For the text-containing cell, return its midpoint in (x, y) coordinate format. 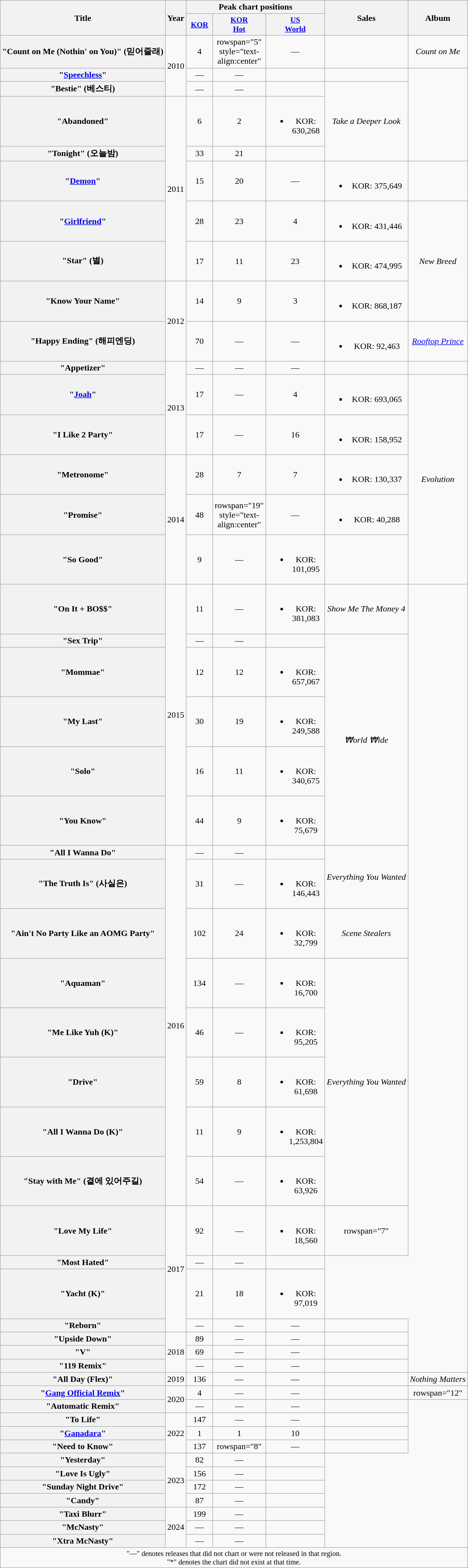
rowspan="12" (438, 1392)
Year (176, 18)
KOR: 431,446 (366, 221)
6 (200, 121)
"So Good" (83, 559)
8 (239, 1082)
"Promise" (83, 515)
"Metronome" (83, 475)
24 (239, 933)
147 (200, 1419)
"Solo" (83, 771)
199 (200, 1514)
Evolution (438, 479)
KOR: 630,268 (295, 121)
2019 (176, 1379)
KOR: 657,067 (295, 672)
rowspan="7" (366, 1231)
2015 (176, 715)
"119 Remix" (83, 1366)
"Mommae" (83, 672)
92 (200, 1231)
"All Day (Flex)" (83, 1379)
KOR: 130,337 (366, 475)
"V" (83, 1352)
31 (200, 884)
"Count on Me (Nothin' on You)" (믿어줄래) (83, 52)
3 (295, 301)
"You Know" (83, 821)
KOR: 63,926 (295, 1181)
"My Last" (83, 722)
rowspan="5" style="text-align:center" (239, 52)
KOR: 40,288 (366, 515)
"Know Your Name" (83, 301)
"Speechless" (83, 75)
48 (200, 515)
"Joah" (83, 395)
"Star" (별) (83, 261)
Nothing Matters (438, 1379)
"Demon" (83, 181)
"Need to Know" (83, 1447)
15 (200, 181)
KOR: 32,799 (295, 933)
KORHot (239, 25)
KOR: 693,065 (366, 395)
"Girlfriend" (83, 221)
"Sunday Night Drive" (83, 1487)
KOR (200, 25)
"Tonight" (오늘밤) (83, 154)
54 (200, 1181)
Title (83, 18)
KOR: 61,698 (295, 1082)
"Candy" (83, 1500)
44 (200, 821)
rowspan="19" style="text-align:center" (239, 515)
"Bestie" (베스티) (83, 89)
KOR: 16,700 (295, 983)
2024 (176, 1527)
"Love My Life" (83, 1231)
59 (200, 1082)
14 (200, 301)
70 (200, 341)
"Automatic Remix" (83, 1406)
KOR: 340,675 (295, 771)
2023 (176, 1480)
"Taxi Blurr" (83, 1514)
rowspan="8" (239, 1447)
"To Life" (83, 1419)
137 (200, 1447)
2017 (176, 1269)
KOR: 375,649 (366, 181)
KOR: 18,560 (295, 1231)
"Reborn" (83, 1325)
"Drive" (83, 1082)
69 (200, 1352)
KOR: 381,083 (295, 609)
"Gang Official Remix" (83, 1392)
Take a Deeper Look (366, 121)
156 (200, 1474)
82 (200, 1460)
KOR: 249,588 (295, 722)
89 (200, 1339)
2014 (176, 519)
KOR: 474,995 (366, 261)
Scene Stealers (366, 933)
"The Truth Is" (사실은) (83, 884)
"—" denotes releases that did not chart or were not released in that region. "*" denotes the chart did not exist at that time. (234, 1558)
Peak chart positions (256, 7)
"On It + BO$$" (83, 609)
"Happy Ending" (해피엔딩) (83, 341)
USWorld (295, 25)
2010 (176, 66)
"Aquaman" (83, 983)
"Ganadara" (83, 1433)
2011 (176, 189)
"Most Hated" (83, 1262)
2022 (176, 1433)
"Abandoned" (83, 121)
2 (239, 121)
Count on Me (438, 52)
10 (295, 1433)
"McNasty" (83, 1527)
Show Me The Money 4 (366, 609)
Rooftop Prince (438, 341)
"Love Is Ugly" (83, 1474)
KOR: 95,205 (295, 1033)
"Upside Down" (83, 1339)
KOR: 75,679 (295, 821)
33 (200, 154)
"Stay with Me" (곁에 있어주길) (83, 1181)
₩orld ₩ide (366, 740)
KOR: 868,187 (366, 301)
New Breed (438, 261)
2018 (176, 1352)
19 (239, 722)
KOR: 158,952 (366, 435)
2020 (176, 1399)
102 (200, 933)
KOR: 97,019 (295, 1294)
2012 (176, 321)
20 (239, 181)
46 (200, 1033)
"Xtra McNasty" (83, 1541)
"Yesterday" (83, 1460)
87 (200, 1500)
KOR: 1,253,804 (295, 1132)
KOR: 101,095 (295, 559)
"Yacht (K)" (83, 1294)
"All I Wanna Do (K)" (83, 1132)
Album (438, 18)
2013 (176, 408)
"Me Like Yuh (K)" (83, 1033)
30 (200, 722)
18 (239, 1294)
172 (200, 1487)
"All I Wanna Do" (83, 852)
136 (200, 1379)
KOR: 146,443 (295, 884)
"Sex Trip" (83, 641)
2016 (176, 1026)
"I Like 2 Party" (83, 435)
"Ain't No Party Like an AOMG Party" (83, 933)
Sales (366, 18)
KOR: 92,463 (366, 341)
134 (200, 983)
"Appetizer" (83, 368)
